Detect which cell encompasses the target text, then output its [X, Y] center coordinate. 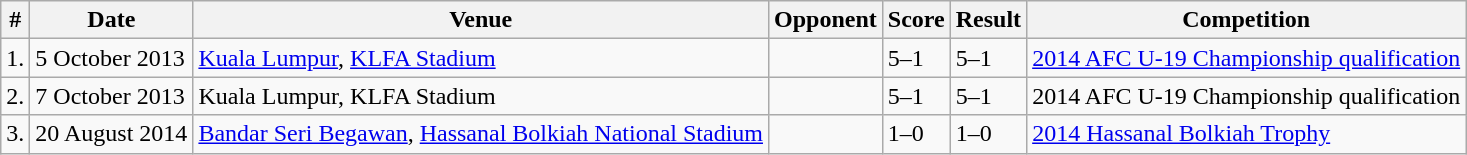
Opponent [826, 20]
2014 Hassanal Bolkiah Trophy [1246, 134]
# [16, 20]
5 October 2013 [112, 58]
Venue [481, 20]
Score [916, 20]
Result [988, 20]
2. [16, 96]
Bandar Seri Begawan, Hassanal Bolkiah National Stadium [481, 134]
Date [112, 20]
1. [16, 58]
3. [16, 134]
Competition [1246, 20]
7 October 2013 [112, 96]
20 August 2014 [112, 134]
